Find where the given text appears and provide that cell's center as [x, y] coordinate. 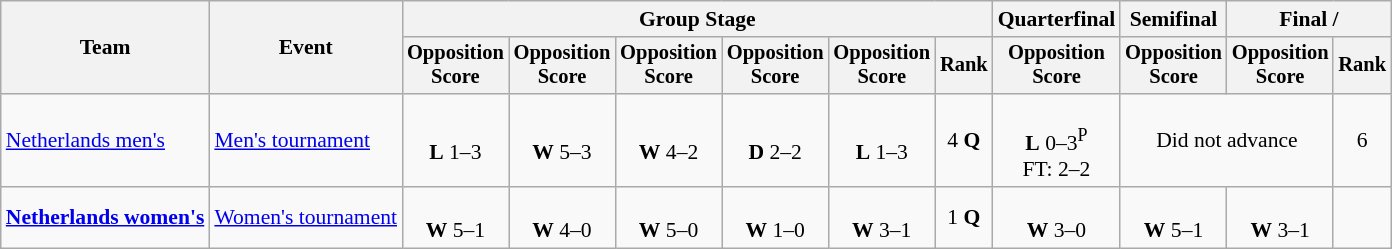
4 Q [964, 140]
Final / [1309, 19]
W 1–0 [776, 218]
Group Stage [698, 19]
1 Q [964, 218]
Quarterfinal [1057, 19]
Netherlands men's [106, 140]
Netherlands women's [106, 218]
W 4–2 [668, 140]
Women's tournament [306, 218]
Event [306, 48]
W 4–0 [562, 218]
W 5–0 [668, 218]
Did not advance [1226, 140]
W 5–3 [562, 140]
W 3–0 [1057, 218]
Men's tournament [306, 140]
6 [1362, 140]
Team [106, 48]
L 0–3PFT: 2–2 [1057, 140]
Semifinal [1174, 19]
D 2–2 [776, 140]
